Scan for the cell matching the given text and deliver its [x, y] coordinate at center. 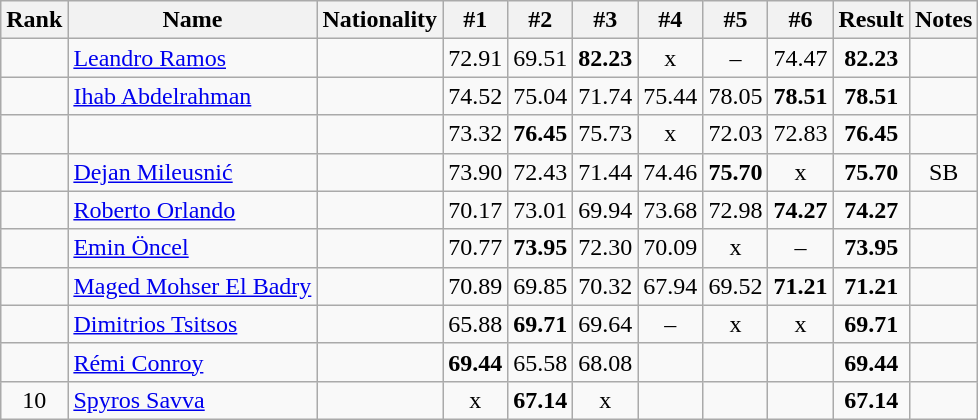
Rémi Conroy [192, 362]
65.58 [540, 362]
70.09 [670, 248]
#4 [670, 20]
#3 [606, 20]
Dimitrios Tsitsos [192, 324]
69.85 [540, 286]
73.90 [476, 172]
SB [943, 172]
Result [871, 20]
73.32 [476, 134]
Nationality [380, 20]
#1 [476, 20]
70.32 [606, 286]
Rank [34, 20]
72.98 [736, 210]
Emin Öncel [192, 248]
69.64 [606, 324]
72.43 [540, 172]
71.44 [606, 172]
Dejan Mileusnić [192, 172]
65.88 [476, 324]
10 [34, 400]
73.01 [540, 210]
74.52 [476, 96]
75.44 [670, 96]
72.91 [476, 58]
Roberto Orlando [192, 210]
67.94 [670, 286]
69.52 [736, 286]
74.47 [800, 58]
75.04 [540, 96]
Name [192, 20]
#6 [800, 20]
68.08 [606, 362]
70.77 [476, 248]
72.30 [606, 248]
69.51 [540, 58]
78.05 [736, 96]
73.68 [670, 210]
75.73 [606, 134]
70.89 [476, 286]
69.94 [606, 210]
71.74 [606, 96]
74.46 [670, 172]
Leandro Ramos [192, 58]
#2 [540, 20]
Notes [943, 20]
Spyros Savva [192, 400]
Ihab Abdelrahman [192, 96]
72.03 [736, 134]
#5 [736, 20]
Maged Mohser El Badry [192, 286]
72.83 [800, 134]
70.17 [476, 210]
